Provide the (x, y) coordinate of the cell's center where the given text is located.  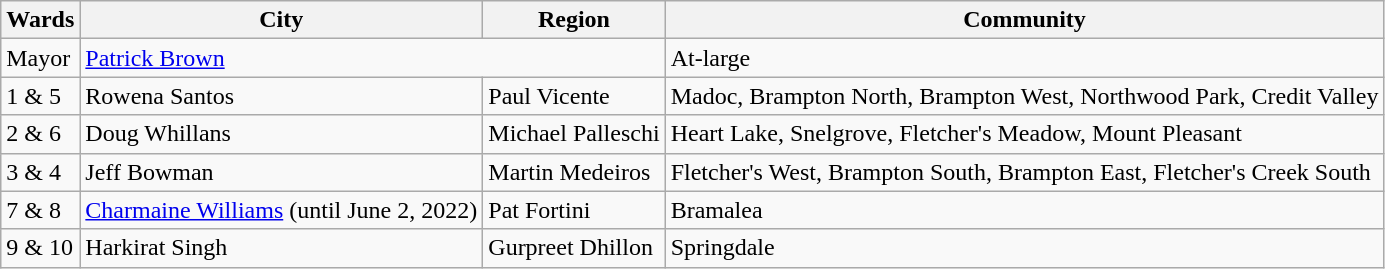
Gurpreet Dhillon (574, 248)
Rowena Santos (282, 96)
Martin Medeiros (574, 172)
Springdale (1024, 248)
Michael Palleschi (574, 134)
Fletcher's West, Brampton South, Brampton East, Fletcher's Creek South (1024, 172)
City (282, 20)
9 & 10 (40, 248)
Paul Vicente (574, 96)
1 & 5 (40, 96)
7 & 8 (40, 210)
2 & 6 (40, 134)
Charmaine Williams (until June 2, 2022) (282, 210)
Madoc, Brampton North, Brampton West, Northwood Park, Credit Valley (1024, 96)
Doug Whillans (282, 134)
3 & 4 (40, 172)
Harkirat Singh (282, 248)
Wards (40, 20)
Bramalea (1024, 210)
Mayor (40, 58)
Community (1024, 20)
Heart Lake, Snelgrove, Fletcher's Meadow, Mount Pleasant (1024, 134)
At-large (1024, 58)
Region (574, 20)
Patrick Brown (372, 58)
Jeff Bowman (282, 172)
Pat Fortini (574, 210)
